Provide the [x, y] coordinate of the cell's center where the given text is located.  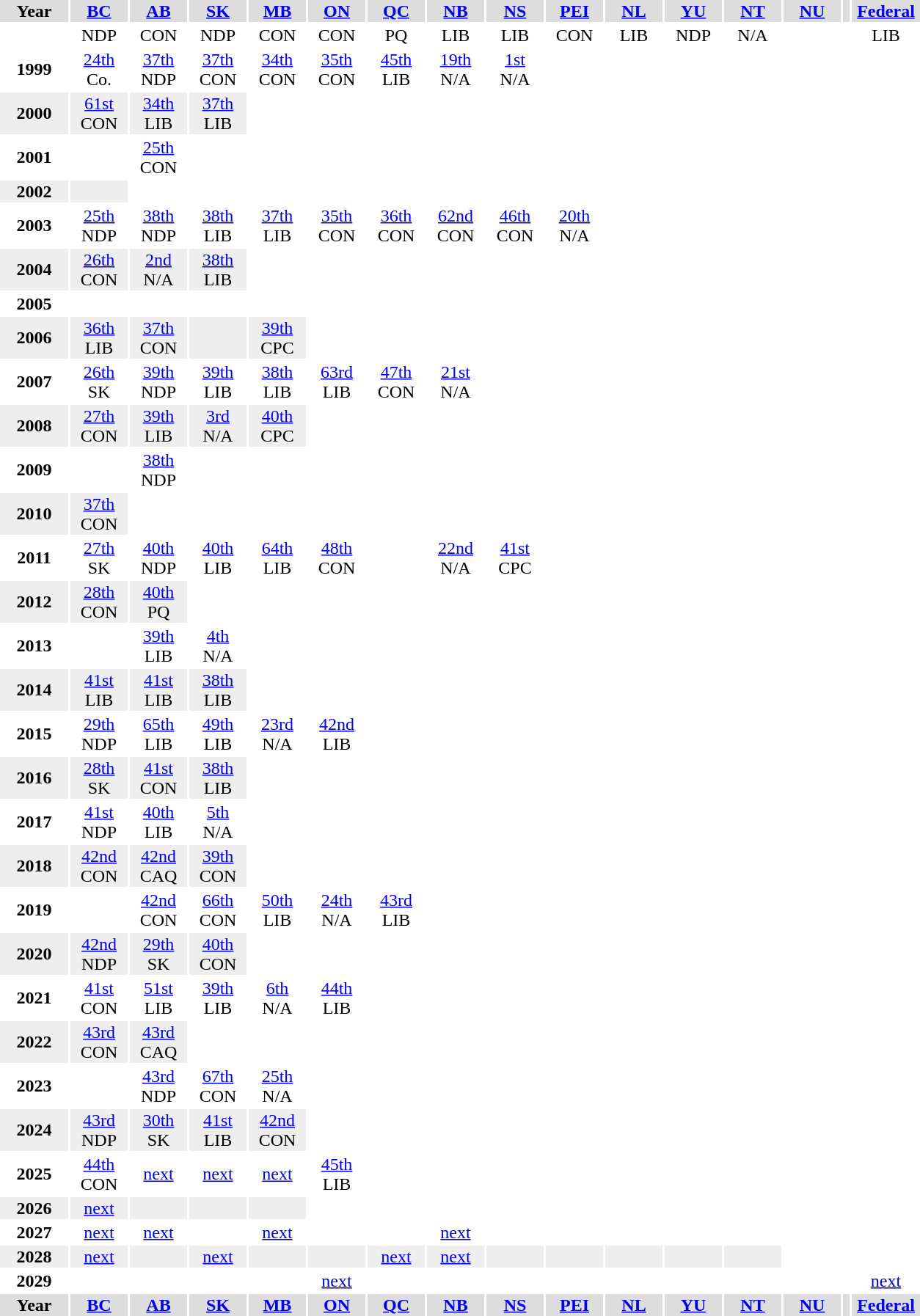
28thSK [99, 778]
2009 [34, 469]
21stN/A [456, 381]
67thCON [218, 1086]
43rdCAQ [158, 1042]
28thCON [99, 602]
39thCPC [277, 337]
50thLIB [277, 910]
2006 [34, 337]
2012 [34, 602]
2000 [34, 113]
42ndCAQ [158, 866]
44thCON [99, 1174]
2004 [34, 270]
2025 [34, 1174]
64thLIB [277, 558]
20thN/A [574, 226]
2027 [34, 1232]
2017 [34, 822]
22ndN/A [456, 558]
47thCON [396, 381]
29thSK [158, 954]
N/A [753, 35]
41stCPC [515, 558]
2021 [34, 998]
51stLIB [158, 998]
2020 [34, 954]
2016 [34, 778]
36thCON [396, 226]
27thSK [99, 558]
42ndLIB [337, 734]
44thLIB [337, 998]
46thCON [515, 226]
25thCON [158, 157]
2008 [34, 425]
6thN/A [277, 998]
24thCo. [99, 69]
2015 [34, 734]
25thNDP [99, 226]
1stN/A [515, 69]
2001 [34, 157]
2024 [34, 1130]
65thLIB [158, 734]
41stNDP [99, 822]
2ndN/A [158, 270]
26thCON [99, 270]
2013 [34, 646]
2002 [34, 191]
61stCON [99, 113]
48thCON [337, 558]
2029 [34, 1281]
2022 [34, 1042]
4thN/A [218, 646]
30thSK [158, 1130]
23rdN/A [277, 734]
39thCON [218, 866]
2023 [34, 1086]
37thNDP [158, 69]
25thN/A [277, 1086]
2018 [34, 866]
62ndCON [456, 226]
66thCON [218, 910]
40thCON [218, 954]
36thLIB [99, 337]
49thLIB [218, 734]
2011 [34, 558]
34thCON [277, 69]
26thSK [99, 381]
2014 [34, 690]
PQ [396, 35]
1999 [34, 69]
2005 [34, 304]
2007 [34, 381]
43rdCON [99, 1042]
34thLIB [158, 113]
43rdLIB [396, 910]
40thNDP [158, 558]
40thCPC [277, 425]
2010 [34, 513]
2028 [34, 1257]
42ndNDP [99, 954]
40thPQ [158, 602]
63rdLIB [337, 381]
39thNDP [158, 381]
2003 [34, 226]
2019 [34, 910]
2026 [34, 1208]
5thN/A [218, 822]
19thN/A [456, 69]
3rdN/A [218, 425]
24thN/A [337, 910]
27thCON [99, 425]
29thNDP [99, 734]
